Search for the cell housing the specified text and yield its (X, Y) center coordinate. 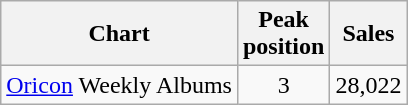
3 (283, 85)
Chart (120, 34)
Sales (368, 34)
28,022 (368, 85)
Peakposition (283, 34)
Oricon Weekly Albums (120, 85)
